Output the [x, y] coordinate of the center of the cell containing the given text.  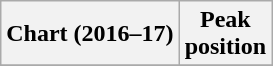
Peakposition [225, 34]
Chart (2016–17) [90, 34]
